Find where the given text appears and provide that cell's center as [x, y] coordinate. 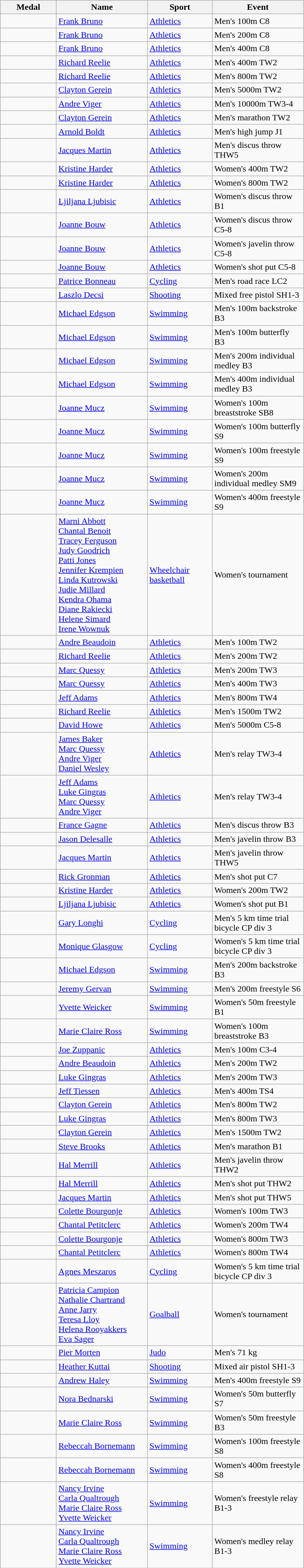
Yvette Weicker [102, 1007]
Nora Bednarski [102, 1399]
Women's 100m TW3 [258, 1211]
Men's javelin throw B3 [258, 839]
Jeff Adams Luke Gingras Marc Quessy Andre Viger [102, 797]
Wheelchair basketball [180, 575]
Women's 800m TW3 [258, 1239]
Men's 400m individual medley B3 [258, 384]
Women's 400m freestyle S9 [258, 502]
Men's 100m butterfly B3 [258, 337]
Name [102, 7]
Men's 400m C8 [258, 49]
Women's 800m TW2 [258, 182]
Men's 800m TW4 [258, 698]
Women's 50m butterfly S7 [258, 1399]
Men's 200m individual medley B3 [258, 360]
Men's shot put C7 [258, 876]
Patricia Campion Nathalie Chartrand Anne Jarry Teresa Lloy Helena Rooyakkers Eva Sager [102, 1315]
Women's 800m TW4 [258, 1253]
Pier Morten [102, 1353]
Women's shot put B1 [258, 904]
Joe Zuppanic [102, 1050]
Women's 100m breaststroke SB8 [258, 407]
Men's 400m freestyle S9 [258, 1380]
Men's 5000m C5-8 [258, 725]
Men's 400m TW2 [258, 62]
Women's discus throw C5-8 [258, 225]
Monique Glasgow [102, 946]
Jeff Adams [102, 698]
Men's 5000m TW2 [258, 90]
Jeff Tiessen [102, 1091]
Goalball [180, 1315]
Men's marathon B1 [258, 1146]
Women's 100m butterfly S9 [258, 431]
James Baker Marc Quessy Andre Viger Daniel Wesley [102, 753]
Men's javelin throw THW2 [258, 1164]
Women's 400m TW2 [258, 169]
Men's high jump J1 [258, 131]
Men's road race LC2 [258, 281]
Laszlo Decsi [102, 295]
Women's 200m TW4 [258, 1225]
Men's 400m TS4 [258, 1091]
Women's 200m individual medley SM9 [258, 479]
France Gagne [102, 825]
Women's 50m freestyle B3 [258, 1423]
Event [258, 7]
Women's 100m breaststroke B3 [258, 1031]
Women's 100m freestyle S8 [258, 1446]
Men's 400m TW3 [258, 684]
Men's marathon TW2 [258, 117]
Sport [180, 7]
Men's 10000m TW3-4 [258, 104]
Women's 50m freestyle B1 [258, 1007]
Women's 100m freestyle S9 [258, 455]
Women's shot put C5-8 [258, 267]
David Howe [102, 725]
Patrice Bonneau [102, 281]
Women's freestyle relay B1-3 [258, 1503]
Men's discus throw THW5 [258, 150]
Gary Longhi [102, 922]
Men's 100m C3-4 [258, 1050]
Men's 200m C8 [258, 35]
Men's 200m freestyle S6 [258, 989]
Andrew Haley [102, 1380]
Men's 100m TW2 [258, 642]
Men's 71 kg [258, 1353]
Arnold Boldt [102, 131]
Heather Kuttai [102, 1366]
Men's 800m TW3 [258, 1118]
Men's shot put THW5 [258, 1197]
Jason Delesalle [102, 839]
Mixed air pistol SH1-3 [258, 1366]
Women's discus throw B1 [258, 202]
Medal [28, 7]
Andre Viger [102, 104]
Women's 400m freestyle S8 [258, 1470]
Mixed free pistol SH1-3 [258, 295]
Judo [180, 1353]
Men's javelin throw THW5 [258, 858]
Men's 100m C8 [258, 21]
Men's shot put THW2 [258, 1183]
Women's javelin throw C5-8 [258, 249]
Men's 5 km time trial bicycle CP div 3 [258, 922]
Men's discus throw B3 [258, 825]
Steve Brooks [102, 1146]
Agnes Meszaros [102, 1271]
Men's 100m backstroke B3 [258, 313]
Women's 200m TW2 [258, 890]
Rick Gronman [102, 876]
Men's 200m backstroke B3 [258, 970]
Women's medley relay B1-3 [258, 1546]
Jeremy Gervan [102, 989]
